Return [x, y] of the center of cell containing provided text 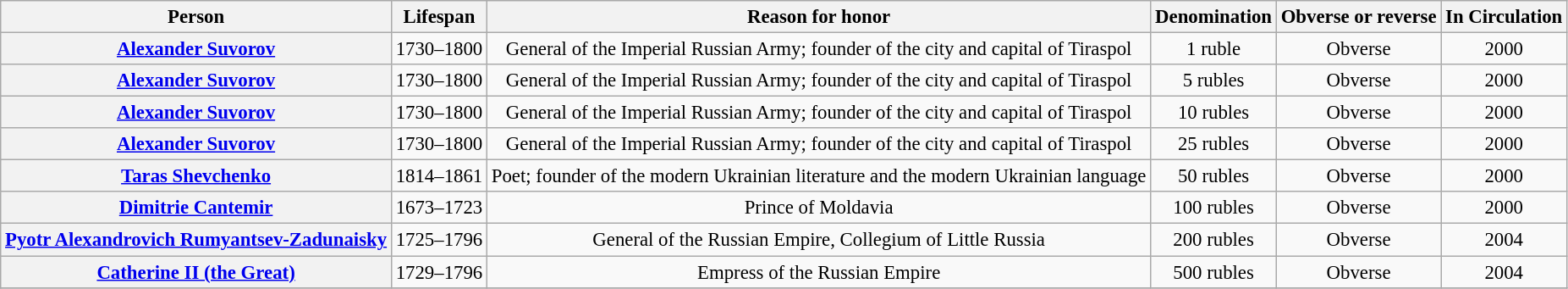
Denomination [1213, 17]
Empress of the Russian Empire [819, 272]
500 rubles [1213, 272]
Prince of Moldavia [819, 208]
Pyotr Alexandrovich Rumyantsev-Zadunaisky [196, 240]
100 rubles [1213, 208]
Person [196, 17]
200 rubles [1213, 240]
In Circulation [1505, 17]
1673–1723 [438, 208]
Dimitrie Cantemir [196, 208]
5 rubles [1213, 81]
50 rubles [1213, 176]
1 ruble [1213, 49]
General of the Russian Empire, Collegium of Little Russia [819, 240]
Catherine II (the Great) [196, 272]
Lifespan [438, 17]
Obverse or reverse [1358, 17]
1814–1861 [438, 176]
25 rubles [1213, 144]
Poet; founder of the modern Ukrainian literature and the modern Ukrainian language [819, 176]
1725–1796 [438, 240]
Taras Shevchenko [196, 176]
1729–1796 [438, 272]
10 rubles [1213, 113]
Reason for honor [819, 17]
